For the text-containing cell, return its midpoint in [x, y] coordinate format. 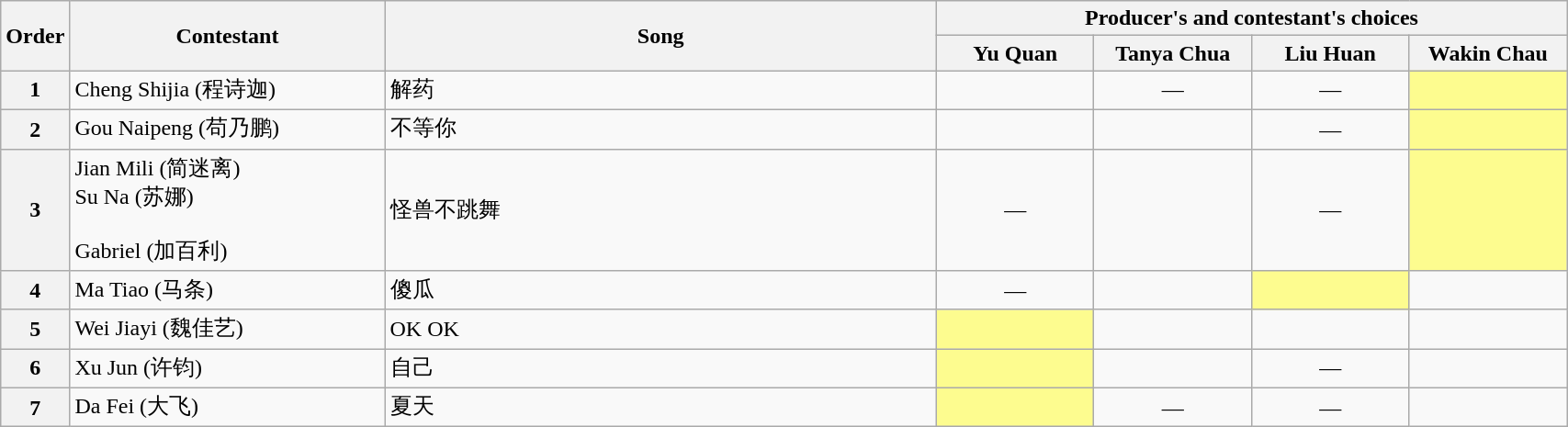
Cheng Shijia (程诗迦) [228, 90]
不等你 [660, 129]
Liu Huan [1330, 53]
Order [35, 36]
傻瓜 [660, 290]
5 [35, 329]
3 [35, 209]
Producer's and contestant's choices [1251, 18]
夏天 [660, 408]
解药 [660, 90]
Jian Mili (简迷离)Su Na (苏娜)Gabriel (加百利) [228, 209]
Gou Naipeng (苟乃鹏) [228, 129]
自己 [660, 369]
Tanya Chua [1173, 53]
Song [660, 36]
Ma Tiao (马条) [228, 290]
Yu Quan [1015, 53]
2 [35, 129]
怪兽不跳舞 [660, 209]
Wei Jiayi (魏佳艺) [228, 329]
Xu Jun (许钧) [228, 369]
Da Fei (大飞) [228, 408]
6 [35, 369]
Contestant [228, 36]
OK OK [660, 329]
1 [35, 90]
7 [35, 408]
Wakin Chau [1488, 53]
4 [35, 290]
